Pinpoint the cell where the given text exists, returning its (x, y) midpoint coordinate. 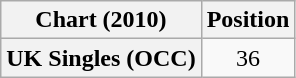
Position (248, 20)
Chart (2010) (101, 20)
36 (248, 58)
UK Singles (OCC) (101, 58)
